Return the (x, y) coordinate for the center point of the cell that contains the specified text.  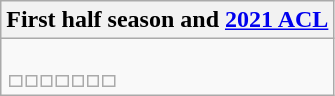
First half season and 2021 ACL (168, 20)
